Return (X, Y) of the center of cell containing provided text 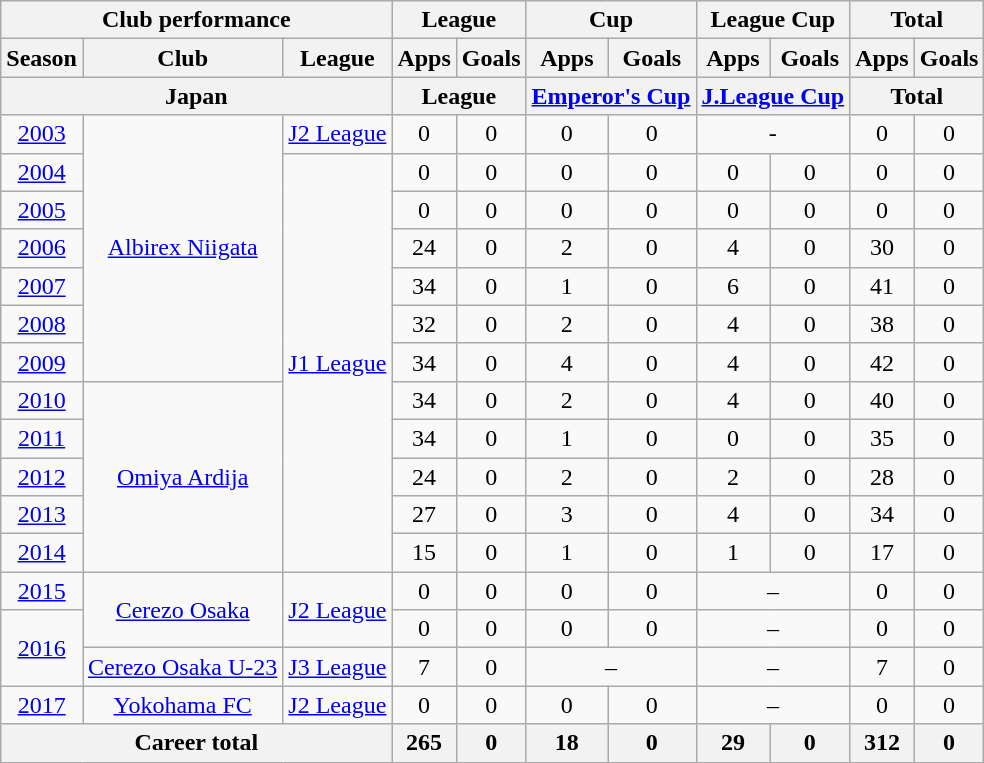
2017 (42, 705)
2012 (42, 477)
18 (567, 743)
2008 (42, 324)
15 (424, 553)
41 (882, 286)
2011 (42, 438)
32 (424, 324)
38 (882, 324)
Omiya Ardija (182, 476)
J.League Cup (773, 96)
2009 (42, 362)
2006 (42, 248)
2016 (42, 648)
Emperor's Cup (611, 96)
6 (733, 286)
3 (567, 515)
27 (424, 515)
2007 (42, 286)
League Cup (773, 20)
J3 League (338, 667)
Cerezo Osaka (182, 610)
Albirex Niigata (182, 248)
Cup (611, 20)
2005 (42, 210)
29 (733, 743)
- (773, 134)
30 (882, 248)
2015 (42, 591)
2010 (42, 400)
Cerezo Osaka U-23 (182, 667)
2003 (42, 134)
265 (424, 743)
J1 League (338, 362)
2004 (42, 172)
2013 (42, 515)
35 (882, 438)
Season (42, 58)
28 (882, 477)
2014 (42, 553)
Career total (196, 743)
Japan (196, 96)
Club performance (196, 20)
40 (882, 400)
Yokohama FC (182, 705)
17 (882, 553)
312 (882, 743)
Club (182, 58)
42 (882, 362)
